Capture the cell that displays the provided text and extract its [X, Y] central coordinate. 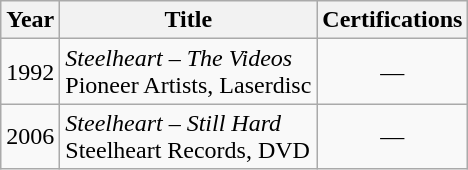
Steelheart – The VideosPioneer Artists, Laserdisc [188, 72]
Title [188, 20]
Certifications [392, 20]
1992 [30, 72]
2006 [30, 136]
Year [30, 20]
Steelheart – Still HardSteelheart Records, DVD [188, 136]
